Identify which cell holds the provided text, then report its [X, Y] central coordinate. 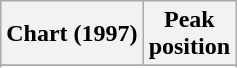
Peakposition [189, 34]
Chart (1997) [72, 34]
